Pinpoint the cell where the given text exists, returning its (x, y) midpoint coordinate. 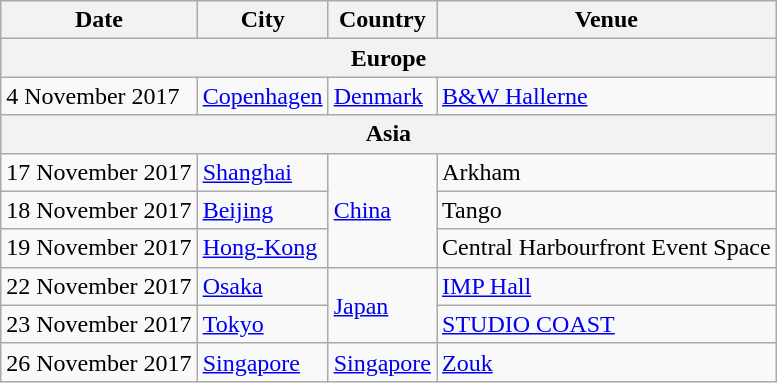
China (382, 210)
STUDIO COAST (607, 324)
Tango (607, 210)
26 November 2017 (99, 362)
Tokyo (262, 324)
City (262, 20)
22 November 2017 (99, 286)
Europe (388, 58)
Beijing (262, 210)
Japan (382, 305)
17 November 2017 (99, 172)
4 November 2017 (99, 96)
18 November 2017 (99, 210)
Hong-Kong (262, 248)
Copenhagen (262, 96)
B&W Hallerne (607, 96)
Date (99, 20)
Osaka (262, 286)
Shanghai (262, 172)
Country (382, 20)
Central Harbourfront Event Space (607, 248)
Asia (388, 134)
Denmark (382, 96)
Arkham (607, 172)
Venue (607, 20)
IMP Hall (607, 286)
23 November 2017 (99, 324)
Zouk (607, 362)
19 November 2017 (99, 248)
